Provide the (X, Y) coordinate of the cell's center where the given text is located.  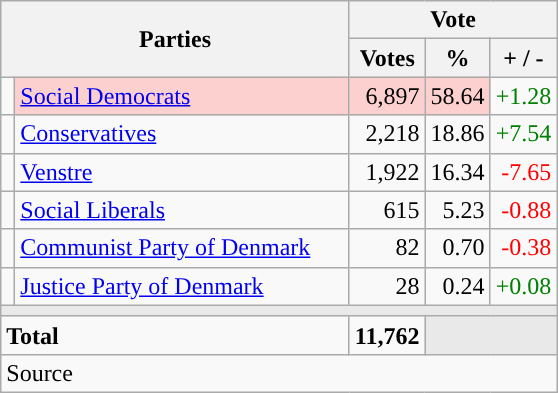
Total (176, 335)
Justice Party of Denmark (182, 286)
5.23 (458, 210)
+0.08 (524, 286)
18.86 (458, 134)
82 (387, 248)
Source (279, 373)
16.34 (458, 172)
Social Democrats (182, 96)
11,762 (387, 335)
-0.38 (524, 248)
Venstre (182, 172)
0.70 (458, 248)
+ / - (524, 58)
58.64 (458, 96)
Vote (452, 20)
Votes (387, 58)
1,922 (387, 172)
615 (387, 210)
0.24 (458, 286)
-7.65 (524, 172)
2,218 (387, 134)
+7.54 (524, 134)
Conservatives (182, 134)
Communist Party of Denmark (182, 248)
28 (387, 286)
Parties (176, 39)
6,897 (387, 96)
Social Liberals (182, 210)
+1.28 (524, 96)
-0.88 (524, 210)
% (458, 58)
